Detect which cell encompasses the target text, then output its [X, Y] center coordinate. 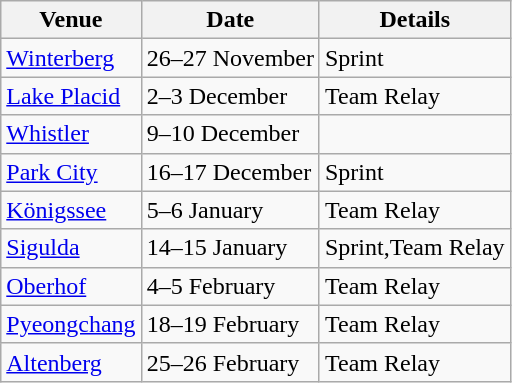
4–5 February [230, 286]
5–6 January [230, 210]
18–19 February [230, 324]
Sigulda [71, 248]
Oberhof [71, 286]
Altenberg [71, 362]
Park City [71, 172]
Date [230, 20]
14–15 January [230, 248]
16–17 December [230, 172]
Winterberg [71, 58]
Whistler [71, 134]
Sprint,Team Relay [414, 248]
Königssee [71, 210]
9–10 December [230, 134]
Pyeongchang [71, 324]
Details [414, 20]
Venue [71, 20]
Lake Placid [71, 96]
26–27 November [230, 58]
2–3 December [230, 96]
25–26 February [230, 362]
